Output the (X, Y) coordinate of the center of the cell containing the given text.  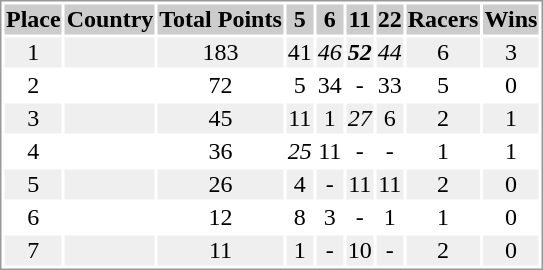
Racers (443, 19)
22 (390, 19)
183 (220, 53)
Total Points (220, 19)
25 (300, 151)
46 (330, 53)
33 (390, 85)
27 (360, 119)
72 (220, 85)
10 (360, 251)
41 (300, 53)
8 (300, 217)
26 (220, 185)
Place (33, 19)
7 (33, 251)
44 (390, 53)
36 (220, 151)
12 (220, 217)
52 (360, 53)
45 (220, 119)
Country (110, 19)
34 (330, 85)
Wins (511, 19)
